Return the (x, y) coordinate for the center point of the cell that contains the specified text.  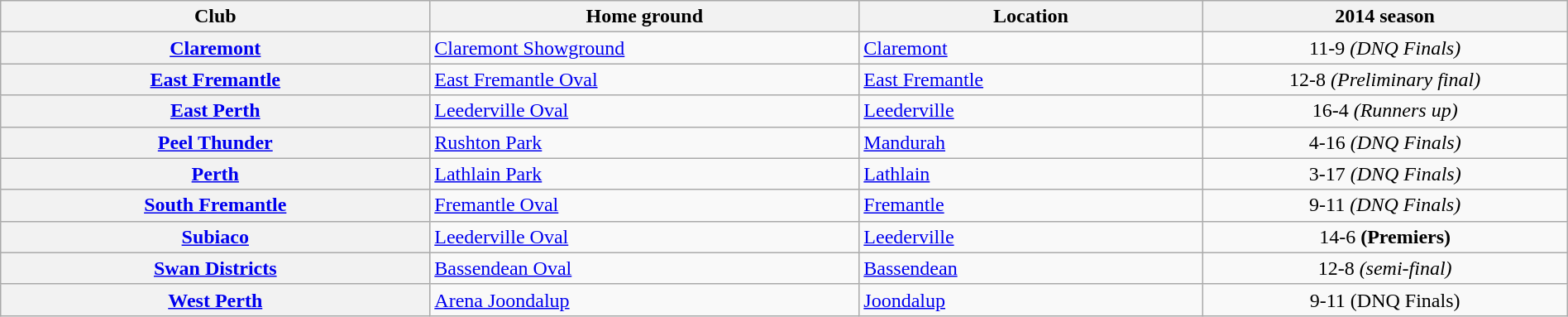
East Fremantle Oval (645, 79)
South Fremantle (215, 205)
Home ground (645, 17)
Swan Districts (215, 268)
West Perth (215, 300)
Joondalup (1030, 300)
12-8 (semi-final) (1384, 268)
11-9 (DNQ Finals) (1384, 48)
Arena Joondalup (645, 300)
Peel Thunder (215, 142)
16-4 (Runners up) (1384, 111)
Club (215, 17)
14-6 (Premiers) (1384, 237)
Lathlain Park (645, 174)
Mandurah (1030, 142)
Rushton Park (645, 142)
Bassendean (1030, 268)
12-8 (Preliminary final) (1384, 79)
Lathlain (1030, 174)
Perth (215, 174)
3-17 (DNQ Finals) (1384, 174)
Location (1030, 17)
Fremantle Oval (645, 205)
East Perth (215, 111)
Subiaco (215, 237)
Claremont Showground (645, 48)
Fremantle (1030, 205)
Bassendean Oval (645, 268)
2014 season (1384, 17)
4-16 (DNQ Finals) (1384, 142)
